Pinpoint the cell where the given text exists, returning its [X, Y] midpoint coordinate. 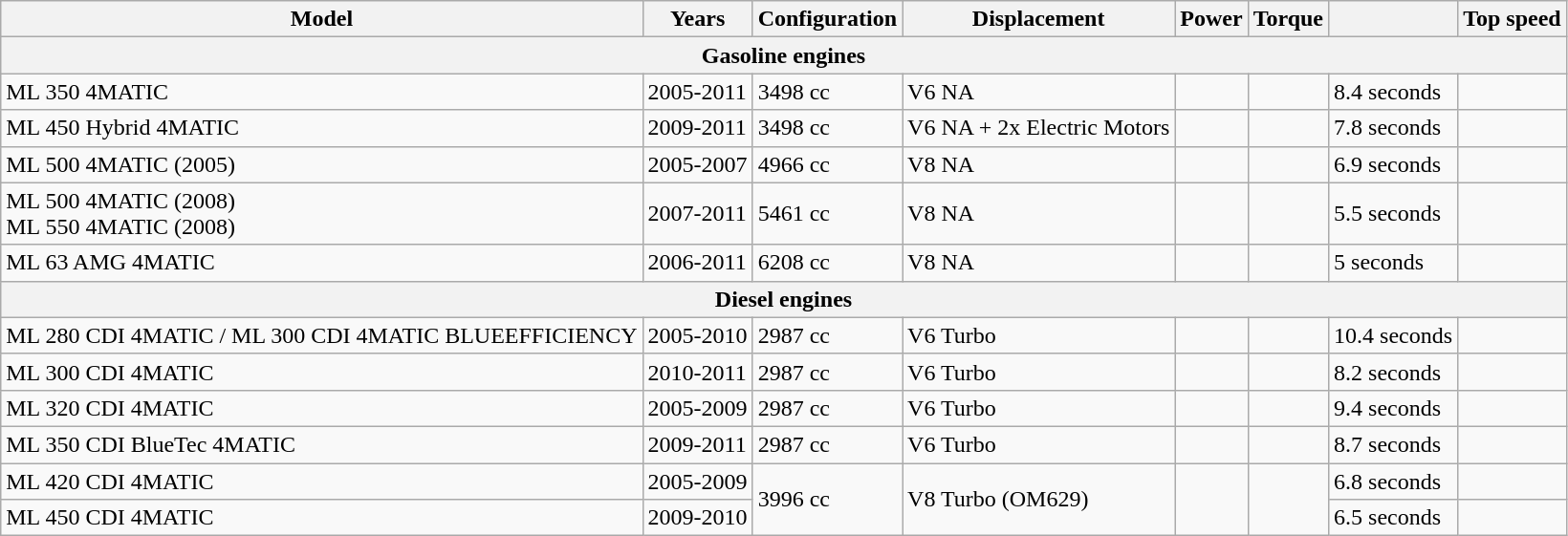
ML 500 4MATIC (2008)ML 550 4MATIC (2008) [321, 214]
2010-2011 [698, 372]
3996 cc [827, 499]
2005-2007 [698, 164]
ML 300 CDI 4MATIC [321, 372]
9.4 seconds [1394, 408]
Power [1211, 19]
Displacement [1038, 19]
2005-2010 [698, 335]
ML 280 CDI 4MATIC / ML 300 CDI 4MATIC BLUEEFFICIENCY [321, 335]
2006-2011 [698, 263]
6.9 seconds [1394, 164]
10.4 seconds [1394, 335]
V6 NA + 2x Electric Motors [1038, 128]
6.8 seconds [1394, 481]
V8 Turbo (OM629) [1038, 499]
ML 500 4MATIC (2005) [321, 164]
ML 320 CDI 4MATIC [321, 408]
8.2 seconds [1394, 372]
Gasoline engines [784, 55]
Configuration [827, 19]
8.7 seconds [1394, 444]
Diesel engines [784, 299]
Top speed [1513, 19]
ML 420 CDI 4MATIC [321, 481]
5.5 seconds [1394, 214]
ML 350 CDI BlueTec 4MATIC [321, 444]
7.8 seconds [1394, 128]
6208 cc [827, 263]
ML 450 Hybrid 4MATIC [321, 128]
2007-2011 [698, 214]
ML 450 CDI 4MATIC [321, 518]
Model [321, 19]
4966 cc [827, 164]
2005-2011 [698, 92]
2009-2010 [698, 518]
Years [698, 19]
5 seconds [1394, 263]
5461 cc [827, 214]
8.4 seconds [1394, 92]
Torque [1288, 19]
ML 350 4MATIC [321, 92]
ML 63 AMG 4MATIC [321, 263]
V6 NA [1038, 92]
6.5 seconds [1394, 518]
